For the text-containing cell, return its midpoint in (x, y) coordinate format. 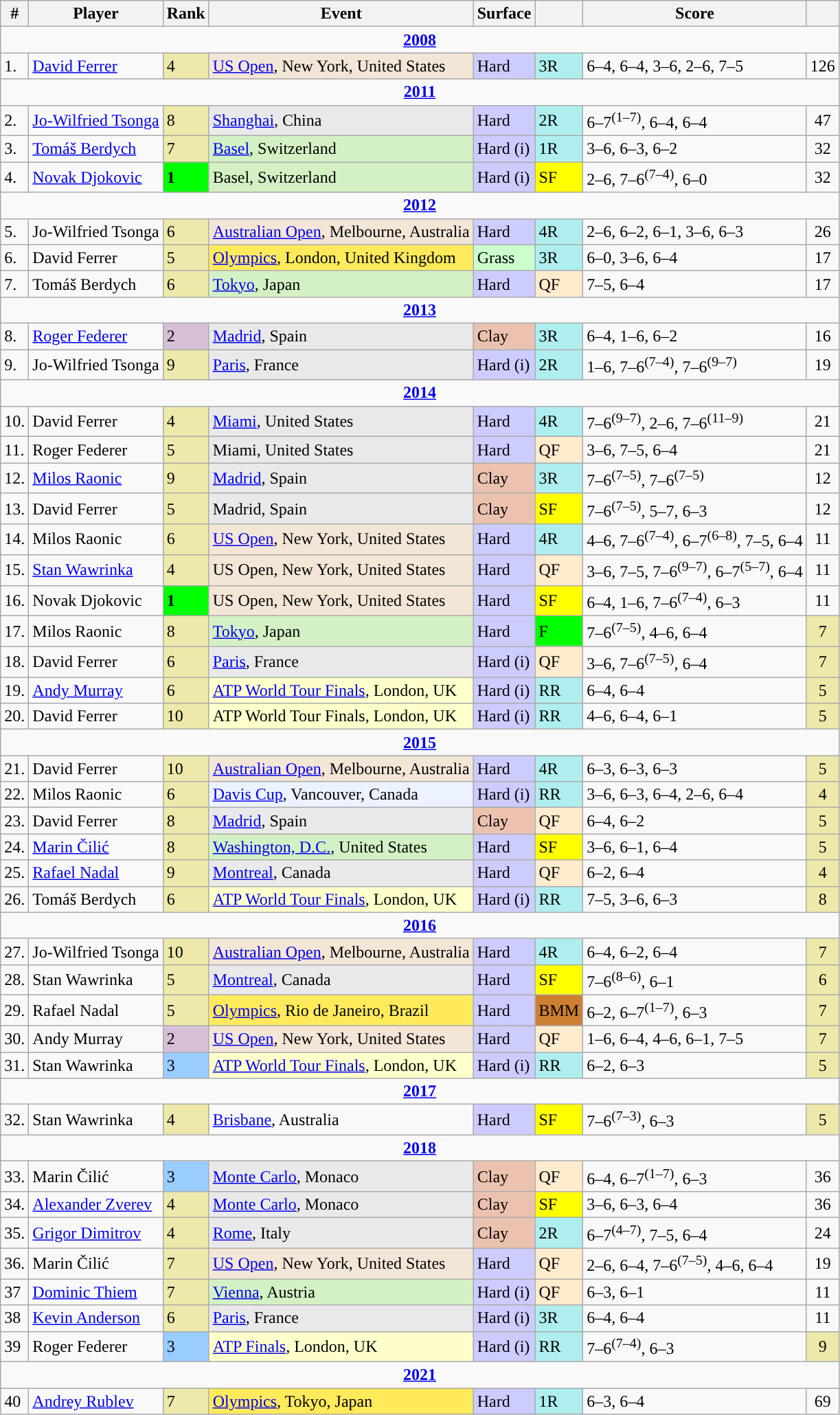
2012 (420, 205)
2015 (420, 743)
37 (15, 1292)
6–7(1–7), 6–4, 6–4 (695, 121)
2021 (420, 1375)
Player (96, 14)
6–3, 6–4 (695, 1401)
39 (15, 1346)
Brisbane, Australia (341, 1120)
25. (15, 873)
31. (15, 1065)
Shanghai, China (341, 121)
6–4, 6–2, 6–4 (695, 951)
17. (15, 632)
2017 (420, 1091)
35. (15, 1234)
6. (15, 258)
7–6(7–5), 4–6, 6–4 (695, 632)
18. (15, 662)
13. (15, 508)
Grigor Dimitrov (96, 1234)
6–2, 6–7(1–7), 6–3 (695, 1011)
Olympics, Rio de Janeiro, Brazil (341, 1011)
69 (823, 1401)
6–2, 6–4 (695, 873)
2018 (420, 1148)
6–4, 1–6, 7–6(7–4), 6–3 (695, 600)
Surface (504, 14)
Dominic Thiem (96, 1292)
6–3, 6–3, 6–3 (695, 769)
33. (15, 1176)
Olympics, London, United Kingdom (341, 258)
15. (15, 570)
16. (15, 600)
7–6(9–7), 2–6, 7–6(11–9) (695, 422)
47 (823, 121)
2016 (420, 925)
2–6, 6–4, 7–6(7–5), 4–6, 6–4 (695, 1264)
Davis Cup, Vancouver, Canada (341, 795)
29. (15, 1011)
26. (15, 899)
27. (15, 951)
24. (15, 847)
6–2, 6–3 (695, 1065)
4–6, 6–4, 6–1 (695, 716)
30. (15, 1039)
# (15, 14)
12. (15, 478)
6–4, 1–6, 6–2 (695, 336)
4. (15, 177)
Vienna, Austria (341, 1292)
9. (15, 365)
2–6, 7–6(7–4), 6–0 (695, 177)
Rome, Italy (341, 1234)
3–6, 7–6(7–5), 6–4 (695, 662)
38 (15, 1318)
3–6, 6–3, 6–4 (695, 1205)
1–6, 6–4, 4–6, 6–1, 7–5 (695, 1039)
7. (15, 284)
2008 (420, 40)
8. (15, 336)
Alexander Zverev (96, 1205)
3–6, 7–5, 7–6(9–7), 6–7(5–7), 6–4 (695, 570)
36. (15, 1264)
6–3, 6–1 (695, 1292)
34. (15, 1205)
Grass (504, 258)
Andrey Rublev (96, 1401)
Event (341, 14)
26 (823, 231)
32. (15, 1120)
3–6, 6–1, 6–4 (695, 847)
2014 (420, 393)
2. (15, 121)
7–6(7–3), 6–3 (695, 1120)
F (559, 632)
1. (15, 66)
19. (15, 690)
ATP Finals, London, UK (341, 1346)
7–5, 6–4 (695, 284)
1–6, 7–6(7–4), 7–6(9–7) (695, 365)
11. (15, 450)
6–0, 3–6, 6–4 (695, 258)
3–6, 7–5, 6–4 (695, 450)
6–4, 6–2 (695, 821)
22. (15, 795)
Score (695, 14)
7–6(8–6), 6–1 (695, 980)
6–4, 6–7(1–7), 6–3 (695, 1176)
126 (823, 66)
6–4, 6–4, 3–6, 2–6, 7–5 (695, 66)
7–6(7–4), 6–3 (695, 1346)
10. (15, 422)
BMM (559, 1011)
24 (823, 1234)
20. (15, 716)
14. (15, 540)
3–6, 6–3, 6–4, 2–6, 6–4 (695, 795)
21. (15, 769)
Kevin Anderson (96, 1318)
3–6, 6–3, 6–2 (695, 149)
Washington, D.C., United States (341, 847)
Olympics, Tokyo, Japan (341, 1401)
23. (15, 821)
2013 (420, 310)
5. (15, 231)
7–6(7–5), 5–7, 6–3 (695, 508)
4–6, 7–6(7–4), 6–7(6–8), 7–5, 6–4 (695, 540)
2–6, 6–2, 6–1, 3–6, 6–3 (695, 231)
2011 (420, 92)
40 (15, 1401)
7–6(7–5), 7–6(7–5) (695, 478)
3. (15, 149)
6–7(4–7), 7–5, 6–4 (695, 1234)
16 (823, 336)
Rank (185, 14)
7–5, 3–6, 6–3 (695, 899)
28. (15, 980)
